Return the (x, y) coordinate for the center point of the cell that contains the specified text.  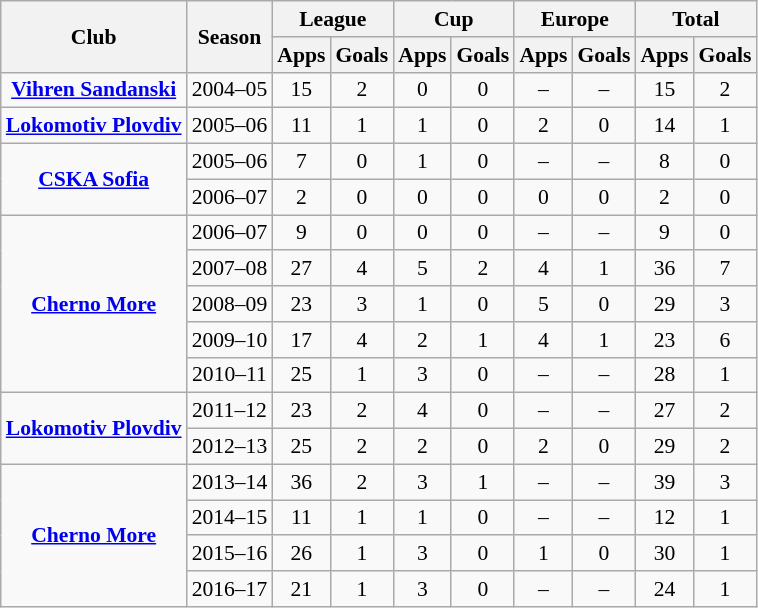
2014–15 (230, 518)
39 (664, 482)
8 (664, 162)
2016–17 (230, 589)
2008–09 (230, 304)
Vihren Sandanski (94, 90)
6 (724, 340)
17 (301, 340)
League (332, 19)
2007–08 (230, 269)
Europe (574, 19)
2012–13 (230, 447)
26 (301, 554)
2011–12 (230, 411)
Club (94, 36)
Total (696, 19)
2009–10 (230, 340)
30 (664, 554)
2015–16 (230, 554)
24 (664, 589)
Season (230, 36)
14 (664, 126)
Cup (454, 19)
2013–14 (230, 482)
28 (664, 375)
21 (301, 589)
CSKA Sofia (94, 180)
12 (664, 518)
2004–05 (230, 90)
2010–11 (230, 375)
